Locate the cell with the specified text and output its (x, y) center coordinate. 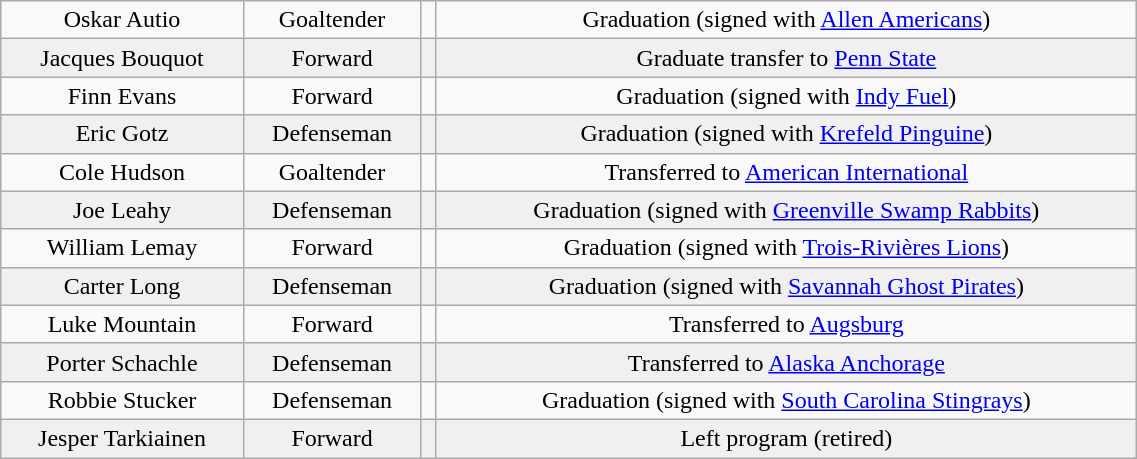
Graduation (signed with Krefeld Pinguine) (786, 134)
Graduation (signed with Allen Americans) (786, 20)
Graduation (signed with Indy Fuel) (786, 96)
Graduation (signed with Savannah Ghost Pirates) (786, 286)
Graduation (signed with Trois-Rivières Lions) (786, 248)
Jacques Bouquot (122, 58)
Oskar Autio (122, 20)
Transferred to Alaska Anchorage (786, 362)
Robbie Stucker (122, 400)
Carter Long (122, 286)
Finn Evans (122, 96)
Left program (retired) (786, 438)
Graduation (signed with South Carolina Stingrays) (786, 400)
Graduation (signed with Greenville Swamp Rabbits) (786, 210)
Transferred to American International (786, 172)
Jesper Tarkiainen (122, 438)
Porter Schachle (122, 362)
Joe Leahy (122, 210)
Transferred to Augsburg (786, 324)
Cole Hudson (122, 172)
Graduate transfer to Penn State (786, 58)
Luke Mountain (122, 324)
Eric Gotz (122, 134)
William Lemay (122, 248)
